Locate the cell with the specified text and output its [X, Y] center coordinate. 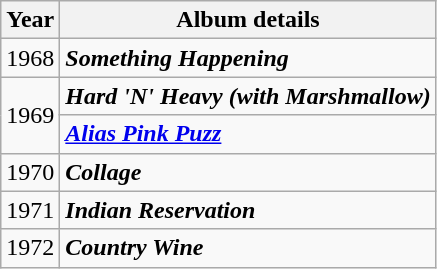
Something Happening [248, 58]
Year [30, 20]
1969 [30, 115]
Country Wine [248, 248]
1972 [30, 248]
1971 [30, 210]
Indian Reservation [248, 210]
1968 [30, 58]
Alias Pink Puzz [248, 134]
1970 [30, 172]
Hard 'N' Heavy (with Marshmallow) [248, 96]
Collage [248, 172]
Album details [248, 20]
